Return (X, Y) of the center of cell containing provided text 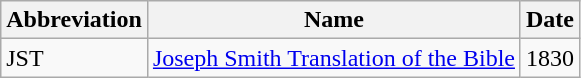
Abbreviation (74, 20)
Name (334, 20)
Joseph Smith Translation of the Bible (334, 58)
JST (74, 58)
Date (550, 20)
1830 (550, 58)
